Return [X, Y] of the center of cell containing provided text 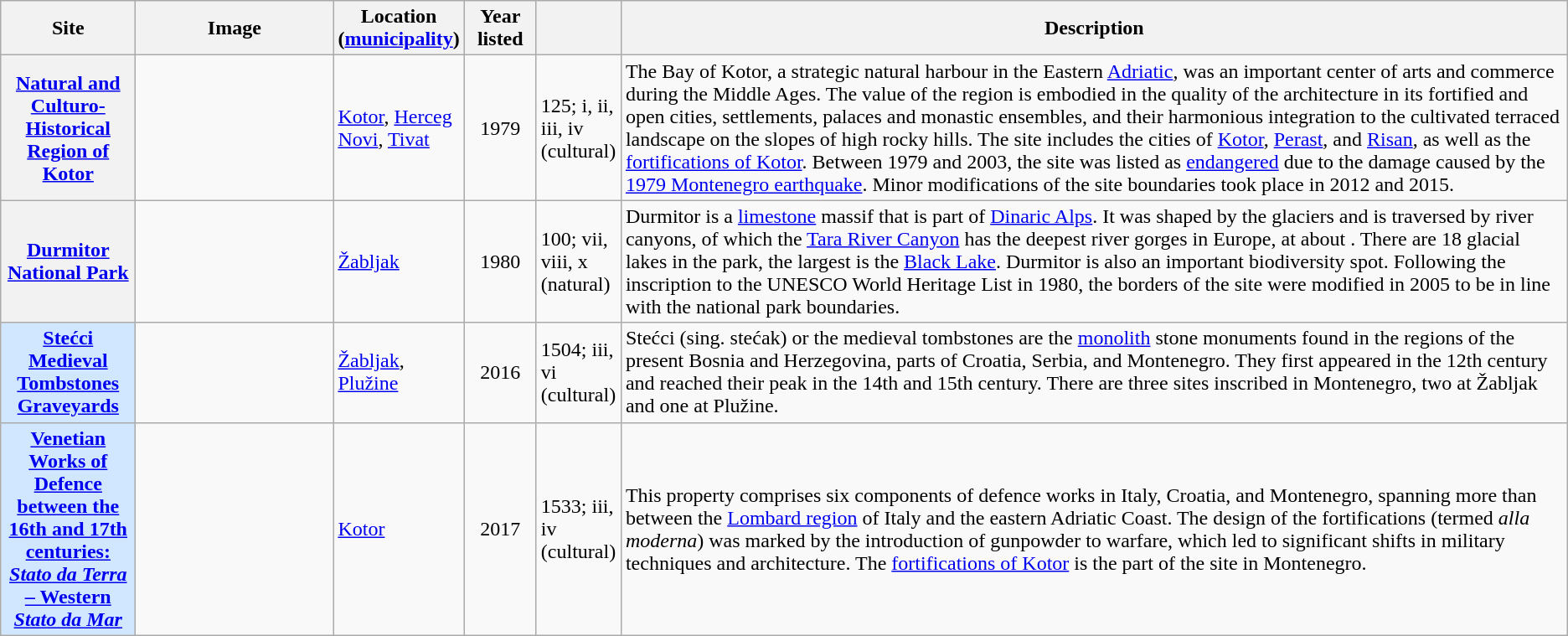
Venetian Works of Defence between the 16th and 17th centuries: Stato da Terra – Western Stato da Mar [69, 529]
1533; iii, iv (cultural) [578, 529]
Natural and Culturo-Historical Region of Kotor [69, 127]
1980 [500, 261]
Durmitor National Park [69, 261]
2016 [500, 372]
125; i, ii, iii, iv (cultural) [578, 127]
Žabljak [399, 261]
Kotor [399, 529]
100; vii, viii, x (natural) [578, 261]
Description [1094, 28]
1979 [500, 127]
Žabljak, Plužine [399, 372]
2017 [500, 529]
Year listed [500, 28]
Image [235, 28]
Stećci Medieval Tombstones Graveyards [69, 372]
1504; iii, vi (cultural) [578, 372]
Kotor, Herceg Novi, Tivat [399, 127]
Location (municipality) [399, 28]
Site [69, 28]
